Search for the cell housing the specified text and yield its [X, Y] center coordinate. 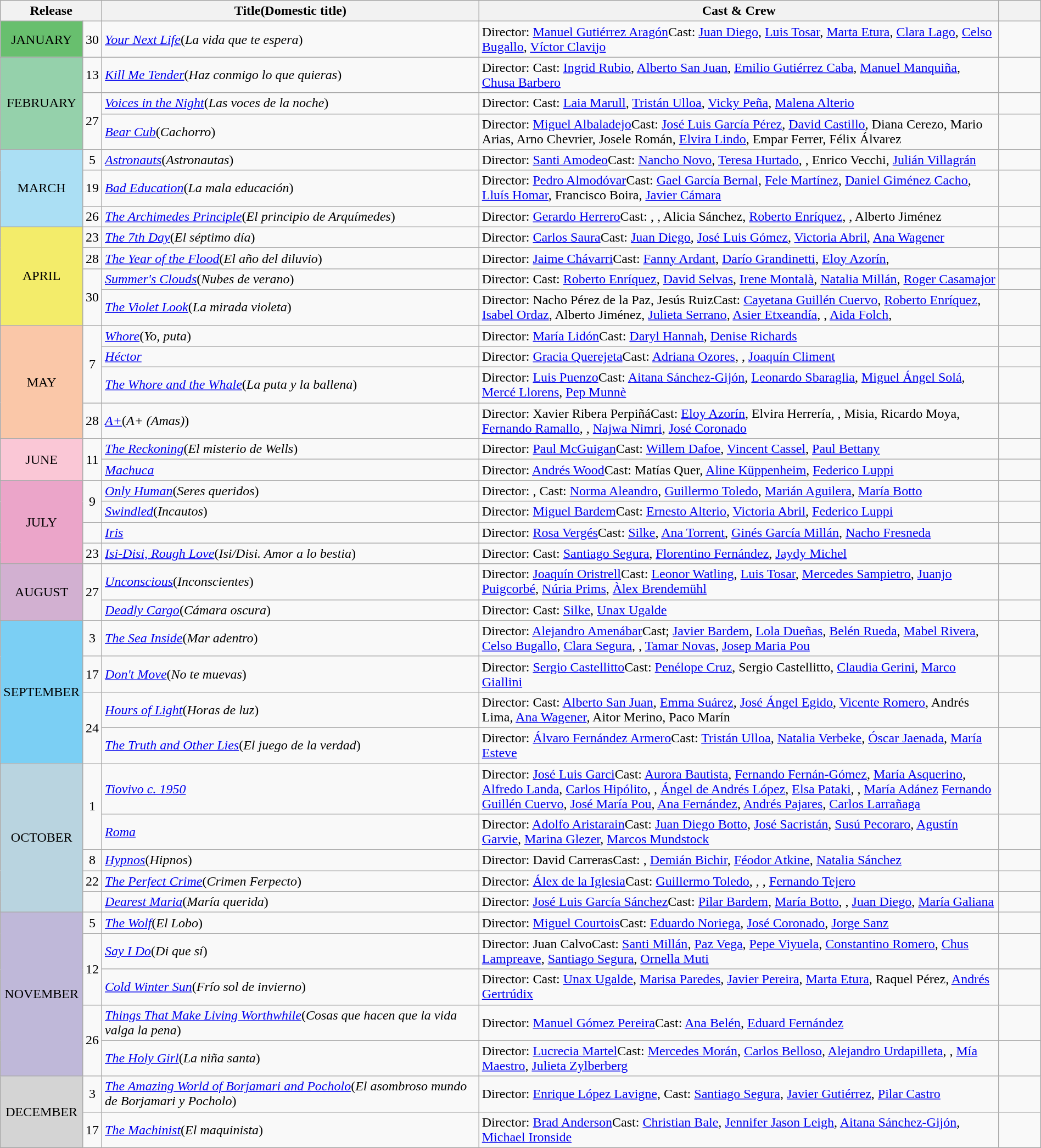
Your Next Life(La vida que te espera) [291, 40]
19 [92, 188]
Director: Pedro AlmodóvarCast: Gael García Bernal, Fele Martínez, Daniel Giménez Cacho, Lluís Homar, Francisco Boira, Javier Cámara [739, 188]
Astronauts(Astronautas) [291, 160]
Director: Jaime ChávarriCast: Fanny Ardant, Darío Grandinetti, Eloy Azorín, [739, 258]
Director: Sergio CastellittoCast: Penélope Cruz, Sergio Castellitto, Claudia Gerini, Marco Giallini [739, 674]
OCTOBER [42, 838]
The 7th Day(El séptimo día) [291, 237]
Don't Move(No te muevas) [291, 674]
1 [92, 806]
The Whore and the Whale(La puta y la ballena) [291, 385]
Hours of Light(Horas de luz) [291, 709]
Director: Luis PuenzoCast: Aitana Sánchez-Gijón, Leonardo Sbaraglia, Miguel Ángel Solá, Mercé Llorens, Pep Munnè [739, 385]
Director: Andrés WoodCast: Matías Quer, Aline Küppenheim, Federico Luppi [739, 470]
Unconscious(Inconscientes) [291, 582]
DECEMBER [42, 1112]
Director: Gerardo HerreroCast: , , Alicia Sánchez, Roberto Enríquez, , Alberto Jiménez [739, 216]
Director: Xavier Ribera PerpiñáCast: Eloy Azorín, Elvira Herrería, , Misia, Ricardo Moya, Fernando Ramallo, , Najwa Nimri, José Coronado [739, 421]
Director: Manuel Gómez PereiraCast: Ana Belén, Eduard Fernández [739, 1022]
Director: Cast: Ingrid Rubio, Alberto San Juan, Emilio Gutiérrez Caba, Manuel Manquiña, Chusa Barbero [739, 75]
Director: Rosa VergésCast: Silke, Ana Torrent, Ginés García Millán, Nacho Fresneda [739, 533]
Director: Miguel BardemCast: Ernesto Alterio, Victoria Abril, Federico Luppi [739, 512]
Director: Cast: Santiago Segura, Florentino Fernández, Jaydy Michel [739, 553]
Kill Me Tender(Haz conmigo lo que quieras) [291, 75]
MARCH [42, 188]
Cast & Crew [739, 11]
Machuca [291, 470]
Title(Domestic title) [291, 11]
Director: Cast: Alberto San Juan, Emma Suárez, José Ángel Egido, Vicente Romero, Andrés Lima, Ana Wagener, Aitor Merino, Paco Marín [739, 709]
22 [92, 881]
Director: , Cast: Norma Aleandro, Guillermo Toledo, Marián Aguilera, María Botto [739, 491]
Director: Gracia QuerejetaCast: Adriana Ozores, , Joaquín Climent [739, 357]
Director: Enrique López Lavigne, Cast: Santiago Segura, Javier Gutiérrez, Pilar Castro [739, 1094]
8 [92, 860]
Voices in the Night(Las voces de la noche) [291, 103]
Director: José Luis García SánchezCast: Pilar Bardem, María Botto, , Juan Diego, María Galiana [739, 902]
9 [92, 501]
The Perfect Crime(Crimen Ferpecto) [291, 881]
A+(A+ (Amas)) [291, 421]
Tiovivo c. 1950 [291, 788]
Cold Winter Sun(Frío sol de invierno) [291, 987]
The Reckoning(El misterio de Wells) [291, 449]
Director: Álex de la IglesiaCast: Guillermo Toledo, , , Fernando Tejero [739, 881]
The Archimedes Principle(El principio de Arquímedes) [291, 216]
SEPTEMBER [42, 692]
Director: Manuel Gutiérrez AragónCast: Juan Diego, Luis Tosar, Marta Etura, Clara Lago, Celso Bugallo, Víctor Clavijo [739, 40]
Director: Lucrecia MartelCast: Mercedes Morán, Carlos Belloso, Alejandro Urdapilleta, , Mía Maestro, Julieta Zylberberg [739, 1059]
Director: Miguel CourtoisCast: Eduardo Noriega, José Coronado, Jorge Sanz [739, 923]
Director: Brad AndersonCast: Christian Bale, Jennifer Jason Leigh, Aitana Sánchez-Gijón, Michael Ironside [739, 1130]
Director: Santi AmodeoCast: Nancho Novo, Teresa Hurtado, , Enrico Vecchi, Julián Villagrán [739, 160]
The Truth and Other Lies(El juego de la verdad) [291, 746]
7 [92, 363]
The Sea Inside(Mar adentro) [291, 638]
Director: Cast: Roberto Enríquez, David Selvas, Irene Montalà, Natalia Millán, Roger Casamajor [739, 279]
Whore(Yo, puta) [291, 335]
Things That Make Living Worthwhile(Cosas que hacen que la vida valga la pena) [291, 1022]
JANUARY [42, 40]
JUNE [42, 460]
The Wolf(El Lobo) [291, 923]
Dearest Maria(María querida) [291, 902]
The Amazing World of Borjamari and Pocholo(El asombroso mundo de Borjamari y Pocholo) [291, 1094]
Deadly Cargo(Cámara oscura) [291, 610]
APRIL [42, 276]
Hypnos(Hipnos) [291, 860]
Bad Education(La mala educación) [291, 188]
Only Human(Seres queridos) [291, 491]
Director: Carlos SauraCast: Juan Diego, José Luis Gómez, Victoria Abril, Ana Wagener [739, 237]
Isi-Disi, Rough Love(Isi/Disi. Amor a lo bestia) [291, 553]
The Year of the Flood(El año del diluvio) [291, 258]
11 [92, 460]
Bear Cub(Cachorro) [291, 132]
Director: Cast: Laia Marull, Tristán Ulloa, Vicky Peña, Malena Alterio [739, 103]
NOVEMBER [42, 994]
Say I Do(Di que sí) [291, 951]
Director: Cast: Unax Ugalde, Marisa Paredes, Javier Pereira, Marta Etura, Raquel Pérez, Andrés Gertrúdix [739, 987]
Director: David CarrerasCast: , Demián Bichir, Féodor Atkine, Natalia Sánchez [739, 860]
24 [92, 727]
13 [92, 75]
Release [52, 11]
Director: Alejandro AmenábarCast; Javier Bardem, Lola Dueñas, Belén Rueda, Mabel Rivera, Celso Bugallo, Clara Segura, , Tamar Novas, Josep Maria Pou [739, 638]
The Holy Girl(La niña santa) [291, 1059]
Director: Cast: Silke, Unax Ugalde [739, 610]
Summer's Clouds(Nubes de verano) [291, 279]
12 [92, 969]
The Machinist(El maquinista) [291, 1130]
AUGUST [42, 592]
Director: Paul McGuiganCast: Willem Dafoe, Vincent Cassel, Paul Bettany [739, 449]
Director: Juan CalvoCast: Santi Millán, Paz Vega, Pepe Viyuela, Constantino Romero, Chus Lampreave, Santiago Segura, Ornella Muti [739, 951]
Roma [291, 832]
MAY [42, 382]
The Violet Look(La mirada violeta) [291, 307]
FEBRUARY [42, 103]
Director: Adolfo AristarainCast: Juan Diego Botto, José Sacristán, Susú Pecoraro, Agustín Garvie, Marina Glezer, Marcos Mundstock [739, 832]
JULY [42, 522]
Iris [291, 533]
Director: María LidónCast: Daryl Hannah, Denise Richards [739, 335]
Director: Álvaro Fernández ArmeroCast: Tristán Ulloa, Natalia Verbeke, Óscar Jaenada, María Esteve [739, 746]
Swindled(Incautos) [291, 512]
Héctor [291, 357]
Director: Joaquín OristrellCast: Leonor Watling, Luis Tosar, Mercedes Sampietro, Juanjo Puigcorbé, Núria Prims, Àlex Brendemühl [739, 582]
